For the text-containing cell, return its midpoint in [X, Y] coordinate format. 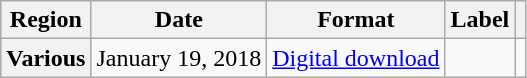
Format [356, 20]
Label [480, 20]
Various [46, 58]
Digital download [356, 58]
January 19, 2018 [179, 58]
Date [179, 20]
Region [46, 20]
